Return the (X, Y) coordinate for the center point of the cell that contains the specified text.  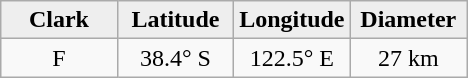
Longitude (292, 20)
27 km (408, 58)
Clark (59, 20)
F (59, 58)
Latitude (175, 20)
122.5° E (292, 58)
Diameter (408, 20)
38.4° S (175, 58)
